Capture the cell that displays the provided text and extract its (X, Y) central coordinate. 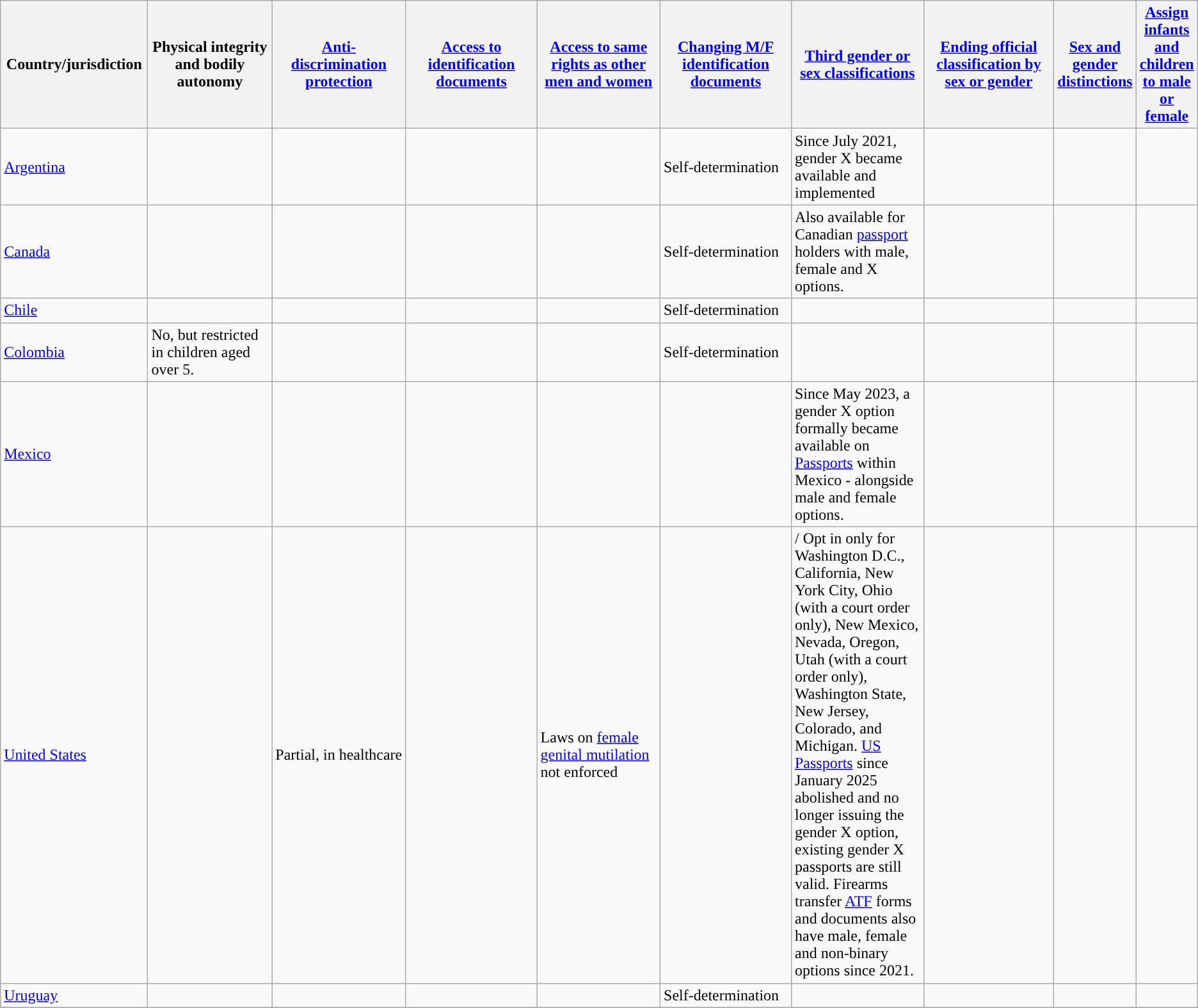
Access to same rights as other men and women (598, 65)
No, but restricted in children aged over 5. (210, 352)
Since May 2023, a gender X option formally became available on Passports within Mexico - alongside male and female options. (858, 454)
Also available for Canadian passport holders with male, female and X options. (858, 252)
Physical integrity and bodily autonomy (210, 65)
Sex and gender distinctions (1095, 65)
Country/jurisdiction (74, 65)
Colombia (74, 352)
Mexico (74, 454)
Uruguay (74, 995)
Laws on female genital mutilation not enforced (598, 755)
Changing M/F identification documents (726, 65)
Canada (74, 252)
Anti-discrimination protection (339, 65)
Access to identification documents (471, 65)
Since July 2021, gender X became available and implemented (858, 166)
Ending official classification by sex or gender (989, 65)
Third gender or sex classifications (858, 65)
Chile (74, 310)
Argentina (74, 166)
Partial, in healthcare (339, 755)
United States (74, 755)
Assign infants and children to male or female (1167, 65)
